Identify which cell holds the provided text, then report its (X, Y) central coordinate. 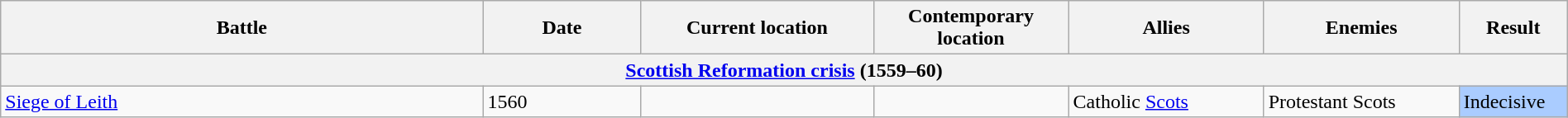
1560 (562, 101)
Result (1513, 28)
Current location (758, 28)
Battle (241, 28)
Siege of Leith (241, 101)
Date (562, 28)
Scottish Reformation crisis (1559–60) (784, 70)
Contemporary location (971, 28)
Catholic Scots (1166, 101)
Allies (1166, 28)
Indecisive (1513, 101)
Enemies (1361, 28)
Protestant Scots (1361, 101)
